Pinpoint the cell where the given text exists, returning its (x, y) midpoint coordinate. 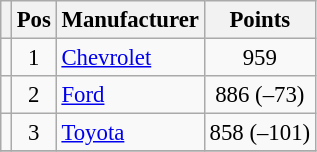
1 (34, 58)
Toyota (130, 133)
3 (34, 133)
Pos (34, 20)
2 (34, 95)
886 (–73) (260, 95)
858 (–101) (260, 133)
Points (260, 20)
Chevrolet (130, 58)
Manufacturer (130, 20)
959 (260, 58)
Ford (130, 95)
